For the text-containing cell, return its midpoint in [X, Y] coordinate format. 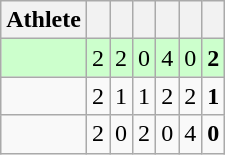
Athlete [44, 20]
